Scan for the cell matching the given text and deliver its (x, y) coordinate at center. 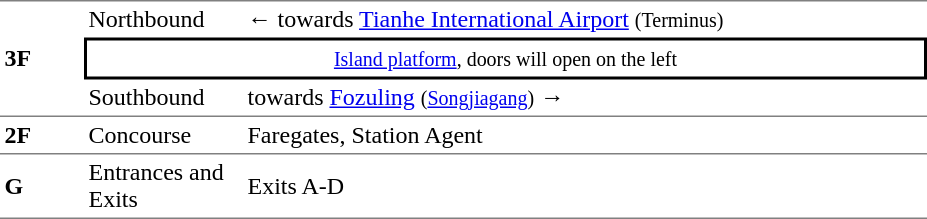
Exits A-D (585, 186)
2F (42, 136)
← towards Tianhe International Airport (Terminus) (585, 19)
Southbound (164, 99)
Entrances and Exits (164, 186)
towards Fozuling (Songjiagang) → (585, 99)
G (42, 186)
Faregates, Station Agent (585, 136)
Northbound (164, 19)
Concourse (164, 136)
Island platform, doors will open on the left (506, 59)
3F (42, 58)
